Return the (x, y) coordinate for the center point of the cell that contains the specified text.  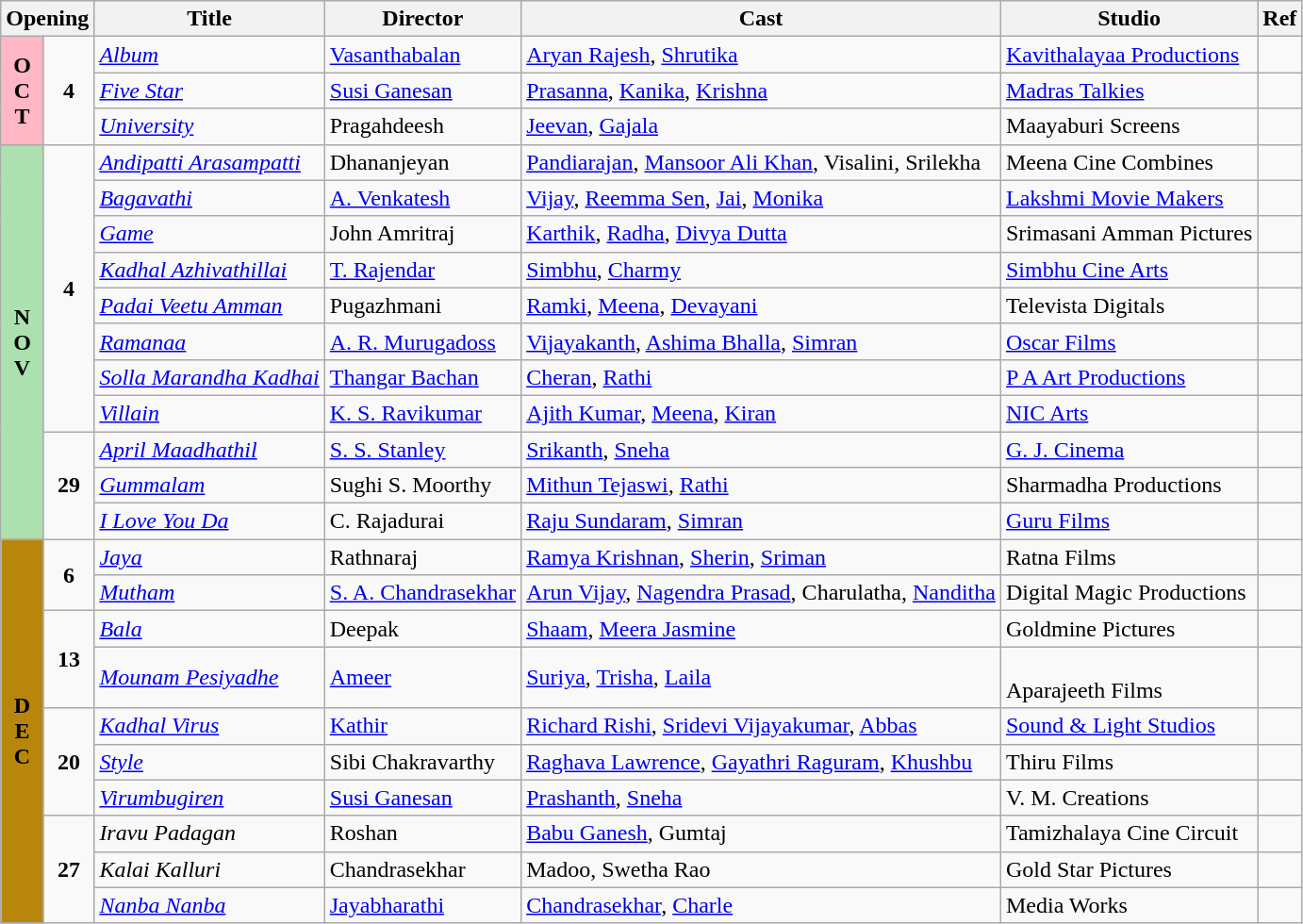
Nanba Nanba (209, 905)
Oscar Films (1129, 341)
Iravu Padagan (209, 833)
Ratna Films (1129, 557)
OCT (23, 91)
Cast (762, 19)
Guru Films (1129, 521)
Ref (1280, 19)
Rathnaraj (422, 557)
Bagavathi (209, 198)
Prasanna, Kanika, Krishna (762, 91)
Dhananjeyan (422, 162)
Sughi S. Moorthy (422, 486)
Media Works (1129, 905)
Mithun Tejaswi, Rathi (762, 486)
Padai Veetu Amman (209, 305)
Kadhal Virus (209, 726)
Sibi Chakravarthy (422, 762)
University (209, 126)
Ameer (422, 677)
Meena Cine Combines (1129, 162)
Aparajeeth Films (1129, 677)
Prashanth, Sneha (762, 798)
Babu Ganesh, Gumtaj (762, 833)
Kadhal Azhivathillai (209, 270)
Digital Magic Productions (1129, 593)
P A Art Productions (1129, 377)
Raghava Lawrence, Gayathri Raguram, Khushbu (762, 762)
Andipatti Arasampatti (209, 162)
Richard Rishi, Sridevi Vijayakumar, Abbas (762, 726)
Ramanaa (209, 341)
Roshan (422, 833)
April Maadhathil (209, 450)
Vasanthabalan (422, 55)
Srikanth, Sneha (762, 450)
Director (422, 19)
Album (209, 55)
Studio (1129, 19)
Kavithalayaa Productions (1129, 55)
Jayabharathi (422, 905)
Sound & Light Studios (1129, 726)
Madoo, Swetha Rao (762, 869)
Goldmine Pictures (1129, 629)
Kathir (422, 726)
Shaam, Meera Jasmine (762, 629)
6 (69, 575)
Raju Sundaram, Simran (762, 521)
Kalai Kalluri (209, 869)
Lakshmi Movie Makers (1129, 198)
Solla Marandha Kadhai (209, 377)
I Love You Da (209, 521)
Opening (47, 19)
Thiru Films (1129, 762)
Ajith Kumar, Meena, Kiran (762, 413)
Maayaburi Screens (1129, 126)
Aryan Rajesh, Shrutika (762, 55)
S. S. Stanley (422, 450)
Jaya (209, 557)
Thangar Bachan (422, 377)
20 (69, 762)
Vijay, Reemma Sen, Jai, Monika (762, 198)
Pandiarajan, Mansoor Ali Khan, Visalini, Srilekha (762, 162)
Jeevan, Gajala (762, 126)
A. Venkatesh (422, 198)
Chandrasekhar (422, 869)
Mutham (209, 593)
Televista Digitals (1129, 305)
V. M. Creations (1129, 798)
Villain (209, 413)
Title (209, 19)
DEC (23, 732)
Suriya, Trisha, Laila (762, 677)
Pugazhmani (422, 305)
NOV (23, 341)
Sharmadha Productions (1129, 486)
Tamizhalaya Cine Circuit (1129, 833)
Srimasani Amman Pictures (1129, 234)
Simbhu, Charmy (762, 270)
G. J. Cinema (1129, 450)
Ramya Krishnan, Sherin, Sriman (762, 557)
Mounam Pesiyadhe (209, 677)
K. S. Ravikumar (422, 413)
13 (69, 660)
Virumbugiren (209, 798)
C. Rajadurai (422, 521)
S. A. Chandrasekhar (422, 593)
Gold Star Pictures (1129, 869)
Bala (209, 629)
29 (69, 486)
Deepak (422, 629)
Five Star (209, 91)
Madras Talkies (1129, 91)
Chandrasekhar, Charle (762, 905)
Karthik, Radha, Divya Dutta (762, 234)
Cheran, Rathi (762, 377)
Style (209, 762)
John Amritraj (422, 234)
Game (209, 234)
A. R. Murugadoss (422, 341)
Vijayakanth, Ashima Bhalla, Simran (762, 341)
27 (69, 869)
T. Rajendar (422, 270)
Ramki, Meena, Devayani (762, 305)
Gummalam (209, 486)
Pragahdeesh (422, 126)
NIC Arts (1129, 413)
Simbhu Cine Arts (1129, 270)
Arun Vijay, Nagendra Prasad, Charulatha, Nanditha (762, 593)
